For the text-containing cell, return its midpoint in (X, Y) coordinate format. 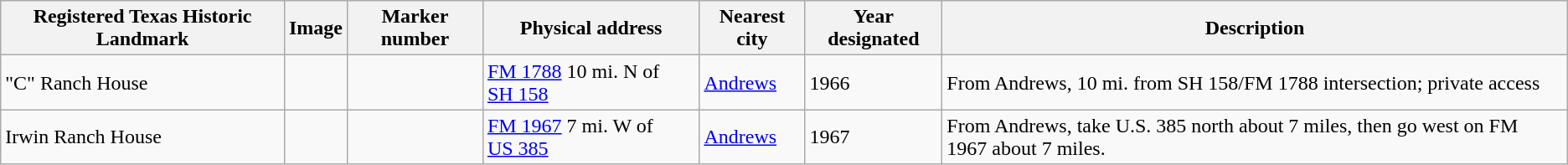
Marker number (415, 28)
1966 (874, 82)
Nearest city (752, 28)
From Andrews, 10 mi. from SH 158/FM 1788 intersection; private access (1255, 82)
FM 1788 10 mi. N of SH 158 (591, 82)
Description (1255, 28)
Registered Texas Historic Landmark (142, 28)
From Andrews, take U.S. 385 north about 7 miles, then go west on FM 1967 about 7 miles. (1255, 137)
1967 (874, 137)
Year designated (874, 28)
FM 1967 7 mi. W of US 385 (591, 137)
"C" Ranch House (142, 82)
Physical address (591, 28)
Irwin Ranch House (142, 137)
Image (315, 28)
